From the cell containing the given text, extract its center point as (x, y) coordinate. 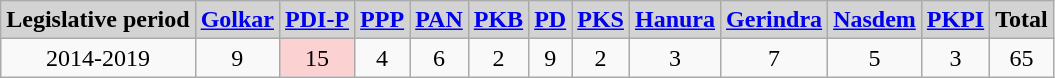
PKS (601, 20)
Hanura (674, 20)
2014-2019 (98, 58)
Legislative period (98, 20)
7 (774, 58)
Gerindra (774, 20)
Total (1022, 20)
Nasdem (875, 20)
Golkar (237, 20)
4 (382, 58)
15 (318, 58)
6 (440, 58)
PDI-P (318, 20)
PD (550, 20)
PKB (498, 20)
PKPI (955, 20)
5 (875, 58)
PPP (382, 20)
PAN (440, 20)
65 (1022, 58)
